For the text-containing cell, return its midpoint in [X, Y] coordinate format. 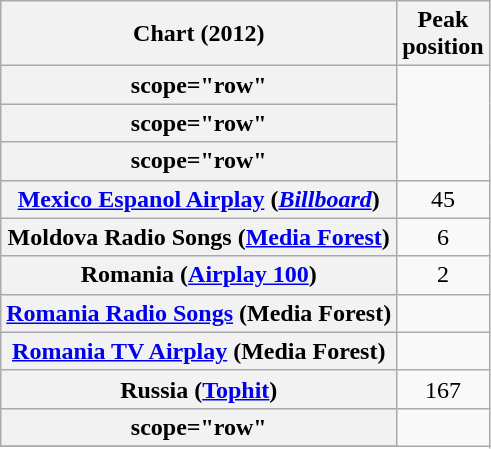
Romania TV Airplay (Media Forest) [199, 351]
Romania Radio Songs (Media Forest) [199, 313]
167 [443, 389]
Peakposition [443, 34]
Moldova Radio Songs (Media Forest) [199, 237]
Russia (Tophit) [199, 389]
45 [443, 199]
Mexico Espanol Airplay (Billboard) [199, 199]
Romania (Airplay 100) [199, 275]
6 [443, 237]
2 [443, 275]
Chart (2012) [199, 34]
